Locate the cell with the specified text and output its [x, y] center coordinate. 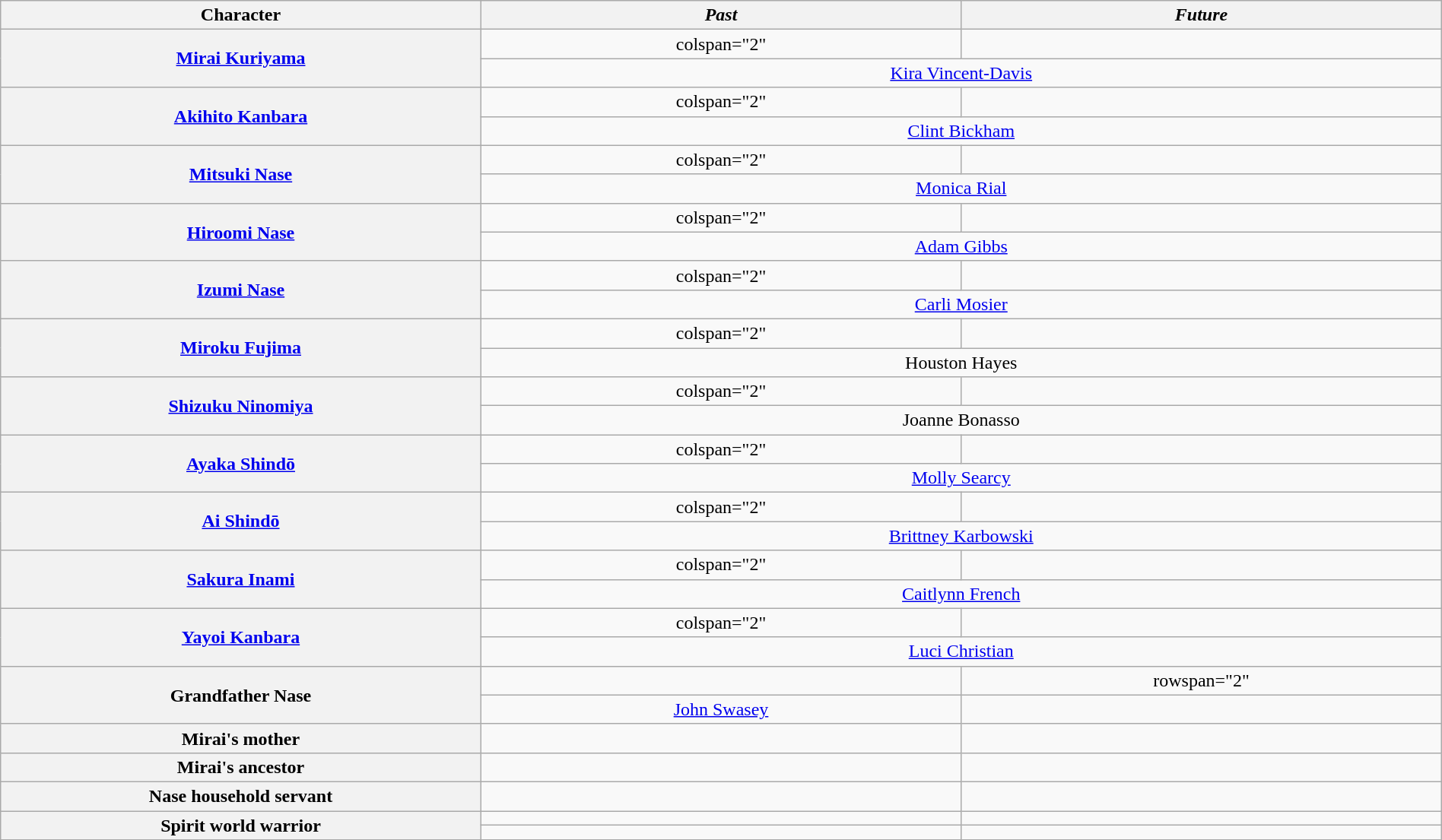
Mitsuki Nase [241, 174]
Hiroomi Nase [241, 232]
Joanne Bonasso [961, 420]
Clint Bickham [961, 131]
Adam Gibbs [961, 246]
Houston Hayes [961, 363]
Mirai's mother [241, 738]
Ayaka Shindō [241, 464]
Character [241, 15]
Future [1202, 15]
Kira Vincent-Davis [961, 73]
Molly Searcy [961, 478]
Spirit world warrior [241, 825]
Yayoi Kanbara [241, 637]
Nase household servant [241, 796]
Monica Rial [961, 189]
Mirai's ancestor [241, 767]
John Swasey [721, 709]
Luci Christian [961, 651]
Carli Mosier [961, 304]
Miroku Fujima [241, 347]
Akihito Kanbara [241, 116]
Sakura Inami [241, 579]
rowspan="2" [1202, 680]
Izumi Nase [241, 290]
Mirai Kuriyama [241, 59]
Brittney Karbowski [961, 536]
Shizuku Ninomiya [241, 406]
Past [721, 15]
Ai Shindō [241, 521]
Grandfather Nase [241, 695]
Caitlynn French [961, 594]
